Capture the cell that displays the provided text and extract its (X, Y) central coordinate. 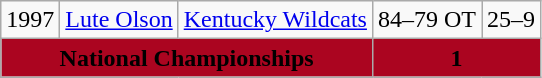
Lute Olson (119, 20)
1 (456, 58)
84–79 OT (426, 20)
Kentucky Wildcats (275, 20)
1997 (30, 20)
National Championships (187, 58)
25–9 (512, 20)
